Locate the cell with the specified text and output its (X, Y) center coordinate. 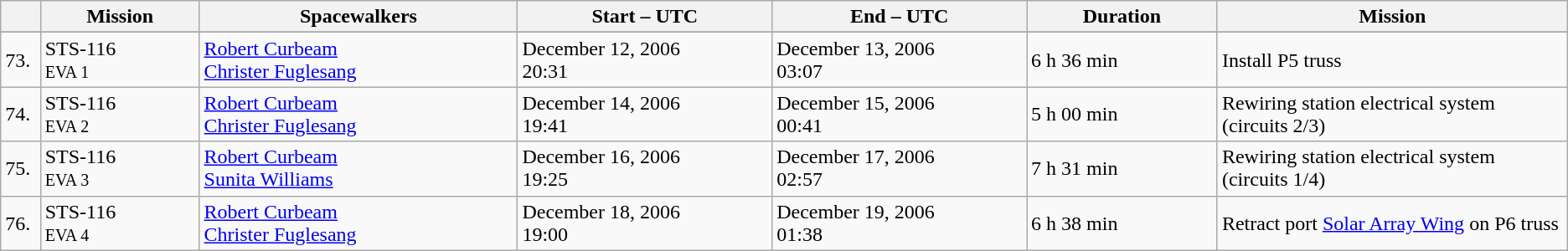
Install P5 truss (1392, 60)
December 12, 2006 20:31 (645, 60)
December 17, 2006 02:57 (900, 169)
December 18, 2006 19:00 (645, 223)
Robert CurbeamSunita Williams (358, 169)
Retract port Solar Array Wing on P6 truss (1392, 223)
76. (20, 223)
Rewiring station electrical system (circuits 1/4) (1392, 169)
Start – UTC (645, 17)
Duration (1122, 17)
6 h 38 min (1122, 223)
5 h 00 min (1122, 114)
End – UTC (900, 17)
STS-116EVA 4 (120, 223)
73. (20, 60)
STS-116EVA 1 (120, 60)
STS-116EVA 3 (120, 169)
75. (20, 169)
December 13, 2006 03:07 (900, 60)
6 h 36 min (1122, 60)
December 16, 2006 19:25 (645, 169)
Rewiring station electrical system (circuits 2/3) (1392, 114)
7 h 31 min (1122, 169)
December 15, 2006 00:41 (900, 114)
74. (20, 114)
STS-116EVA 2 (120, 114)
December 14, 2006 19:41 (645, 114)
December 19, 2006 01:38 (900, 223)
Spacewalkers (358, 17)
